Scan for the cell matching the given text and deliver its [X, Y] coordinate at center. 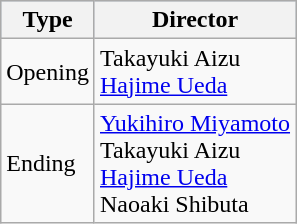
Takayuki AizuHajime Ueda [194, 72]
Yukihiro MiyamotoTakayuki AizuHajime UedaNaoaki Shibuta [194, 164]
Opening [48, 72]
Director [194, 20]
Type [48, 20]
Ending [48, 164]
